Return the (X, Y) coordinate for the center point of the cell that contains the specified text.  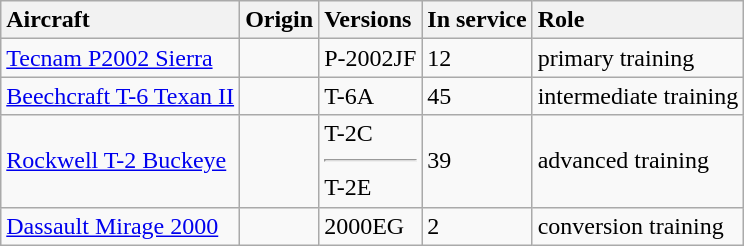
Role (638, 20)
Tecnam P2002 Sierra (120, 58)
2000EG (370, 226)
T-2CT-2E (370, 161)
Dassault Mirage 2000 (120, 226)
In service (477, 20)
Beechcraft T-6 Texan II (120, 96)
conversion training (638, 226)
Aircraft (120, 20)
Origin (280, 20)
intermediate training (638, 96)
12 (477, 58)
advanced training (638, 161)
39 (477, 161)
Rockwell T-2 Buckeye (120, 161)
T-6A (370, 96)
P-2002JF (370, 58)
2 (477, 226)
Versions (370, 20)
45 (477, 96)
primary training (638, 58)
